Extract the (X, Y) coordinate from the center of the cell holding the provided text.  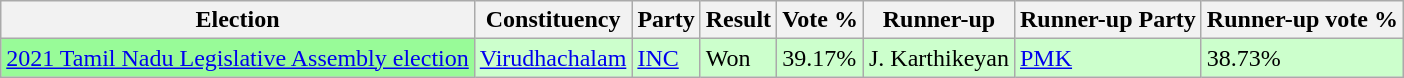
38.73% (1302, 58)
PMK (1108, 58)
Party (666, 20)
J. Karthikeyan (938, 58)
Runner-up Party (1108, 20)
2021 Tamil Nadu Legislative Assembly election (238, 58)
Won (738, 58)
INC (666, 58)
Runner-up vote % (1302, 20)
Constituency (553, 20)
39.17% (820, 58)
Result (738, 20)
Runner-up (938, 20)
Vote % (820, 20)
Election (238, 20)
Virudhachalam (553, 58)
